For the text-containing cell, return its midpoint in [x, y] coordinate format. 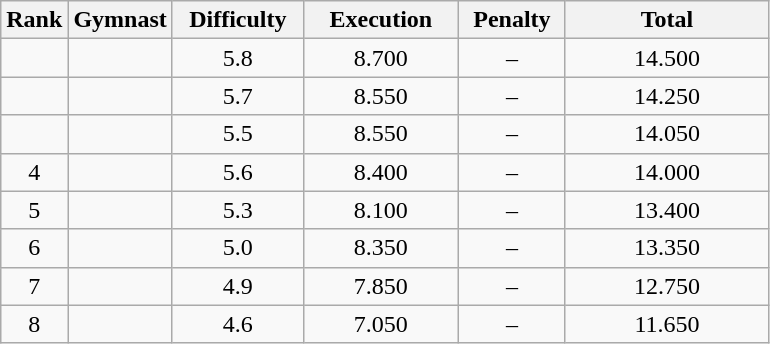
5.8 [238, 58]
8.700 [380, 58]
5.6 [238, 172]
4.9 [238, 286]
Penalty [512, 20]
Rank [34, 20]
4 [34, 172]
Gymnast [120, 20]
6 [34, 248]
5.5 [238, 134]
14.500 [666, 58]
7.850 [380, 286]
8.350 [380, 248]
13.400 [666, 210]
14.000 [666, 172]
12.750 [666, 286]
8.400 [380, 172]
11.650 [666, 324]
Total [666, 20]
7 [34, 286]
14.050 [666, 134]
Execution [380, 20]
5.0 [238, 248]
8 [34, 324]
8.100 [380, 210]
5.3 [238, 210]
5.7 [238, 96]
7.050 [380, 324]
14.250 [666, 96]
5 [34, 210]
4.6 [238, 324]
13.350 [666, 248]
Difficulty [238, 20]
